Capture the cell that displays the provided text and extract its (X, Y) central coordinate. 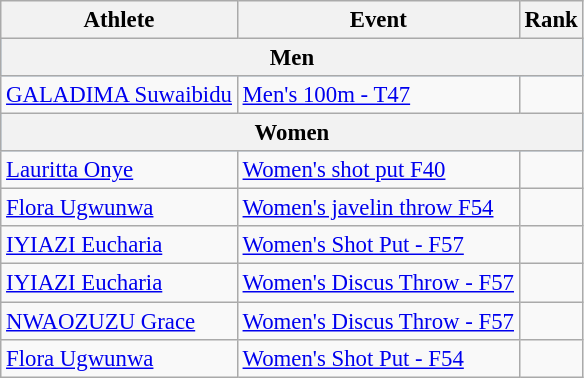
Women's shot put F40 (378, 170)
Women (292, 133)
Women's Shot Put - F57 (378, 245)
GALADIMA Suwaibidu (120, 95)
Women's Shot Put - F54 (378, 358)
Lauritta Onye (120, 170)
Athlete (120, 20)
Men's 100m - T47 (378, 95)
Rank (551, 20)
NWAOZUZU Grace (120, 321)
Event (378, 20)
Women's javelin throw F54 (378, 208)
Men (292, 58)
